Extract the (x, y) coordinate from the center of the cell holding the provided text.  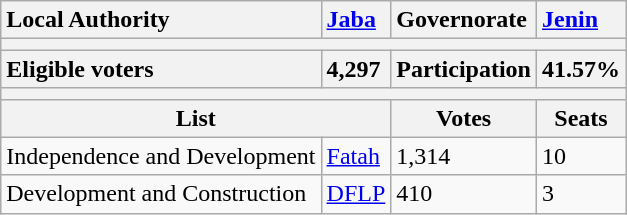
List (196, 118)
Development and Construction (161, 194)
Seats (580, 118)
Participation (464, 69)
Governorate (464, 20)
3 (580, 194)
1,314 (464, 156)
Independence and Development (161, 156)
Fatah (356, 156)
10 (580, 156)
Jaba (356, 20)
Votes (464, 118)
410 (464, 194)
Jenin (580, 20)
DFLP (356, 194)
Eligible voters (161, 69)
4,297 (356, 69)
41.57% (580, 69)
Local Authority (161, 20)
